Locate the cell with the specified text and output its [x, y] center coordinate. 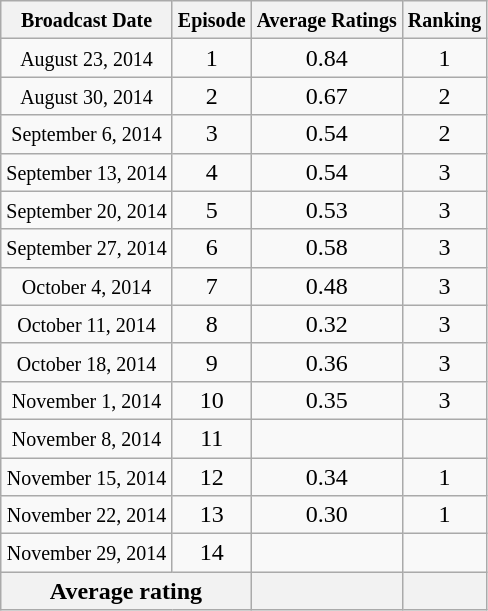
14 [212, 553]
0.48 [326, 286]
0.84 [326, 58]
0.53 [326, 210]
0.34 [326, 477]
7 [212, 286]
11 [212, 438]
Ranking [444, 20]
0.58 [326, 248]
0.36 [326, 362]
6 [212, 248]
August 30, 2014 [87, 96]
October 18, 2014 [87, 362]
October 11, 2014 [87, 324]
0.35 [326, 400]
November 22, 2014 [87, 515]
October 4, 2014 [87, 286]
September 6, 2014 [87, 134]
0.67 [326, 96]
0.32 [326, 324]
9 [212, 362]
November 15, 2014 [87, 477]
September 20, 2014 [87, 210]
Episode [212, 20]
10 [212, 400]
0.30 [326, 515]
September 27, 2014 [87, 248]
Average Ratings [326, 20]
August 23, 2014 [87, 58]
September 13, 2014 [87, 172]
8 [212, 324]
November 8, 2014 [87, 438]
12 [212, 477]
November 29, 2014 [87, 553]
4 [212, 172]
13 [212, 515]
November 1, 2014 [87, 400]
5 [212, 210]
Average rating [126, 591]
Broadcast Date [87, 20]
